Scan for the cell matching the given text and deliver its (X, Y) coordinate at center. 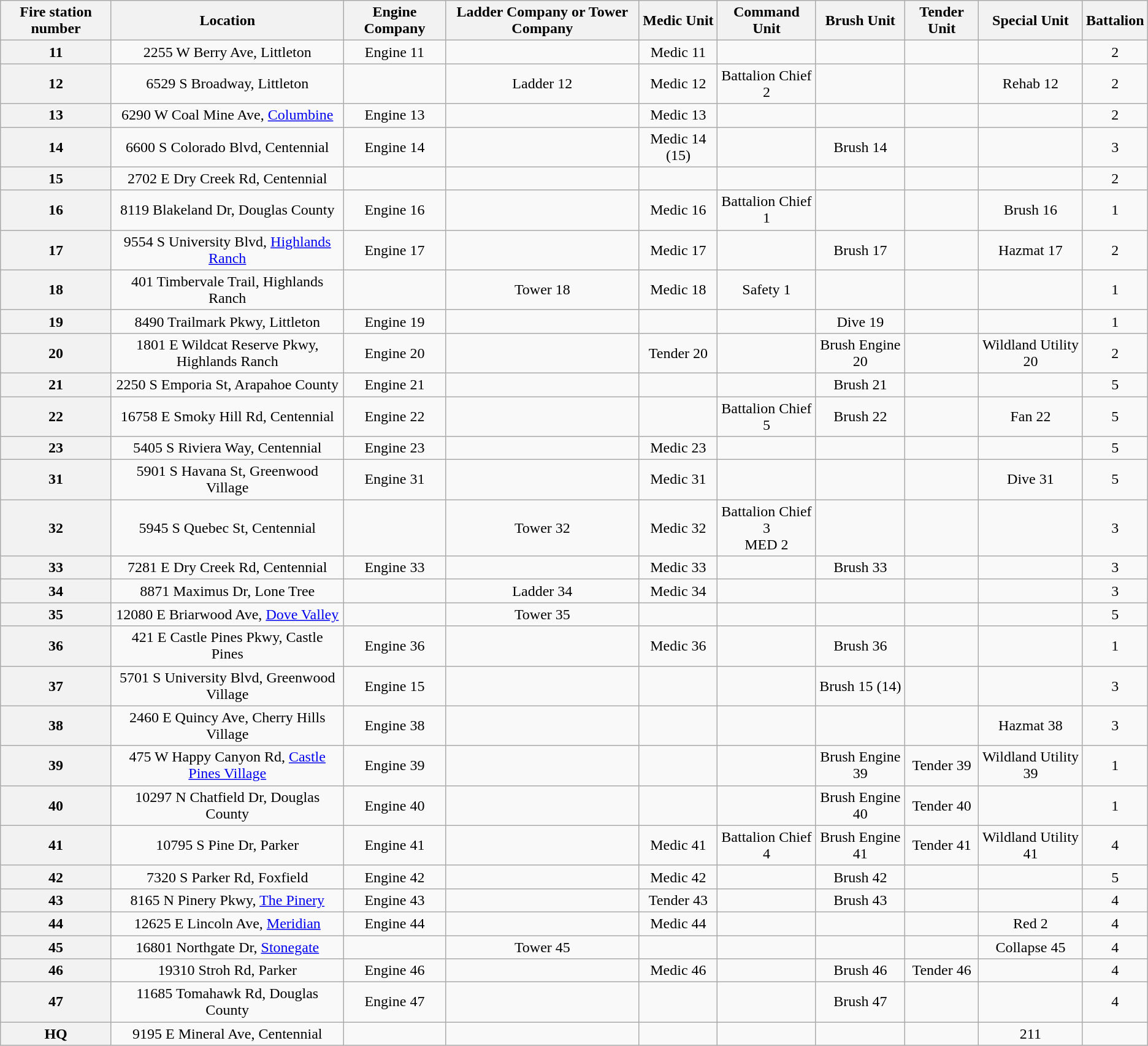
39 (56, 765)
41 (56, 845)
Tender 20 (678, 353)
Engine 47 (395, 1002)
46 (56, 971)
Tower 18 (542, 289)
Engine 43 (395, 900)
16 (56, 210)
19 (56, 321)
19310 Stroh Rd, Parker (227, 971)
Ladder Company or Tower Company (542, 21)
7281 E Dry Creek Rd, Centennial (227, 568)
32 (56, 528)
2255 W Berry Ave, Littleton (227, 52)
42 (56, 877)
6600 S Colorado Blvd, Centennial (227, 147)
Brush 16 (1030, 210)
Medic 12 (678, 83)
8119 Blakeland Dr, Douglas County (227, 210)
Engine 22 (395, 416)
45 (56, 947)
Fire station number (56, 21)
Brush Engine 39 (860, 765)
36 (56, 646)
Brush 14 (860, 147)
Hazmat 17 (1030, 250)
Medic 34 (678, 591)
17 (56, 250)
Brush 33 (860, 568)
Tender 46 (942, 971)
Battalion Chief 5 (767, 416)
Tender Unit (942, 21)
Engine 36 (395, 646)
Brush Engine 20 (860, 353)
7320 S Parker Rd, Foxfield (227, 877)
Safety 1 (767, 289)
38 (56, 726)
Engine 42 (395, 877)
6529 S Broadway, Littleton (227, 83)
Engine 40 (395, 806)
Tower 32 (542, 528)
40 (56, 806)
Medic 14 (15) (678, 147)
Wildland Utility 41 (1030, 845)
Ladder 12 (542, 83)
475 W Happy Canyon Rd, Castle Pines Village (227, 765)
34 (56, 591)
10795 S Pine Dr, Parker (227, 845)
Dive 19 (860, 321)
8165 N Pinery Pkwy, The Pinery (227, 900)
Brush 46 (860, 971)
Medic 11 (678, 52)
16758 E Smoky Hill Rd, Centennial (227, 416)
23 (56, 448)
Tender 43 (678, 900)
44 (56, 923)
Brush 21 (860, 384)
20 (56, 353)
35 (56, 614)
Medic 44 (678, 923)
Battalion Chief 1 (767, 210)
HQ (56, 1034)
Tower 45 (542, 947)
Engine 44 (395, 923)
Battalion Chief 2 (767, 83)
Medic 41 (678, 845)
Tender 40 (942, 806)
5701 S University Blvd, Greenwood Village (227, 685)
Medic 23 (678, 448)
Engine 21 (395, 384)
Brush 43 (860, 900)
211 (1030, 1034)
Engine 17 (395, 250)
12 (56, 83)
Medic 46 (678, 971)
Engine 33 (395, 568)
9195 E Mineral Ave, Centennial (227, 1034)
5901 S Havana St, Greenwood Village (227, 479)
8490 Trailmark Pkwy, Littleton (227, 321)
Engine 16 (395, 210)
15 (56, 178)
Wildland Utility 20 (1030, 353)
Medic 36 (678, 646)
Battalion Chief 4 (767, 845)
Engine 19 (395, 321)
Engine 11 (395, 52)
Fan 22 (1030, 416)
1801 E Wildcat Reserve Pkwy, Highlands Ranch (227, 353)
37 (56, 685)
Brush 47 (860, 1002)
47 (56, 1002)
Brush Engine 41 (860, 845)
Engine 38 (395, 726)
401 Timbervale Trail, Highlands Ranch (227, 289)
43 (56, 900)
Medic 18 (678, 289)
Wildland Utility 39 (1030, 765)
5945 S Quebec St, Centennial (227, 528)
Special Unit (1030, 21)
Brush Engine 40 (860, 806)
Brush 42 (860, 877)
Medic 42 (678, 877)
Tender 41 (942, 845)
Ladder 34 (542, 591)
Brush Unit (860, 21)
Engine 39 (395, 765)
Medic Unit (678, 21)
13 (56, 115)
12625 E Lincoln Ave, Meridian (227, 923)
Rehab 12 (1030, 83)
Tender 39 (942, 765)
2702 E Dry Creek Rd, Centennial (227, 178)
Collapse 45 (1030, 947)
Engine Company (395, 21)
Hazmat 38 (1030, 726)
8871 Maximus Dr, Lone Tree (227, 591)
18 (56, 289)
Medic 33 (678, 568)
Battalion Chief 3MED 2 (767, 528)
Command Unit (767, 21)
Tower 35 (542, 614)
Dive 31 (1030, 479)
Red 2 (1030, 923)
Brush 36 (860, 646)
Engine 46 (395, 971)
Medic 31 (678, 479)
Medic 16 (678, 210)
12080 E Briarwood Ave, Dove Valley (227, 614)
Engine 23 (395, 448)
Medic 17 (678, 250)
Battalion (1115, 21)
Brush 22 (860, 416)
Engine 15 (395, 685)
9554 S University Blvd, Highlands Ranch (227, 250)
421 E Castle Pines Pkwy, Castle Pines (227, 646)
Engine 20 (395, 353)
33 (56, 568)
2250 S Emporia St, Arapahoe County (227, 384)
Medic 13 (678, 115)
2460 E Quincy Ave, Cherry Hills Village (227, 726)
11 (56, 52)
Engine 31 (395, 479)
Engine 14 (395, 147)
Brush 15 (14) (860, 685)
Medic 32 (678, 528)
Engine 13 (395, 115)
31 (56, 479)
21 (56, 384)
14 (56, 147)
11685 Tomahawk Rd, Douglas County (227, 1002)
10297 N Chatfield Dr, Douglas County (227, 806)
Engine 41 (395, 845)
5405 S Riviera Way, Centennial (227, 448)
Location (227, 21)
16801 Northgate Dr, Stonegate (227, 947)
22 (56, 416)
Brush 17 (860, 250)
6290 W Coal Mine Ave, Columbine (227, 115)
